Output the [X, Y] coordinate of the center of the cell containing the given text.  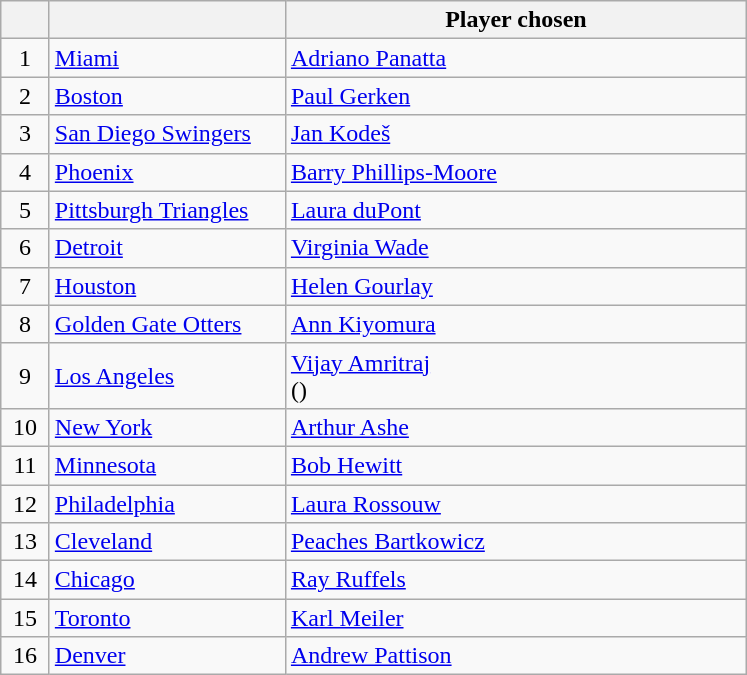
Peaches Bartkowicz [516, 542]
Ann Kiyomura [516, 324]
Cleveland [167, 542]
Bob Hewitt [516, 465]
Boston [167, 96]
11 [26, 465]
San Diego Swingers [167, 134]
Virginia Wade [516, 248]
Toronto [167, 618]
Minnesota [167, 465]
Andrew Pattison [516, 656]
Philadelphia [167, 503]
9 [26, 376]
2 [26, 96]
Chicago [167, 580]
Los Angeles [167, 376]
15 [26, 618]
Golden Gate Otters [167, 324]
1 [26, 58]
Laura Rossouw [516, 503]
Arthur Ashe [516, 427]
Vijay Amritraj() [516, 376]
3 [26, 134]
6 [26, 248]
14 [26, 580]
12 [26, 503]
Pittsburgh Triangles [167, 210]
Helen Gourlay [516, 286]
Barry Phillips-Moore [516, 172]
Ray Ruffels [516, 580]
Miami [167, 58]
Jan Kodeš [516, 134]
4 [26, 172]
Player chosen [516, 20]
New York [167, 427]
8 [26, 324]
13 [26, 542]
10 [26, 427]
Laura duPont [516, 210]
Paul Gerken [516, 96]
7 [26, 286]
Karl Meiler [516, 618]
5 [26, 210]
16 [26, 656]
Detroit [167, 248]
Houston [167, 286]
Phoenix [167, 172]
Adriano Panatta [516, 58]
Denver [167, 656]
